Find where the given text appears and provide that cell's center as (X, Y) coordinate. 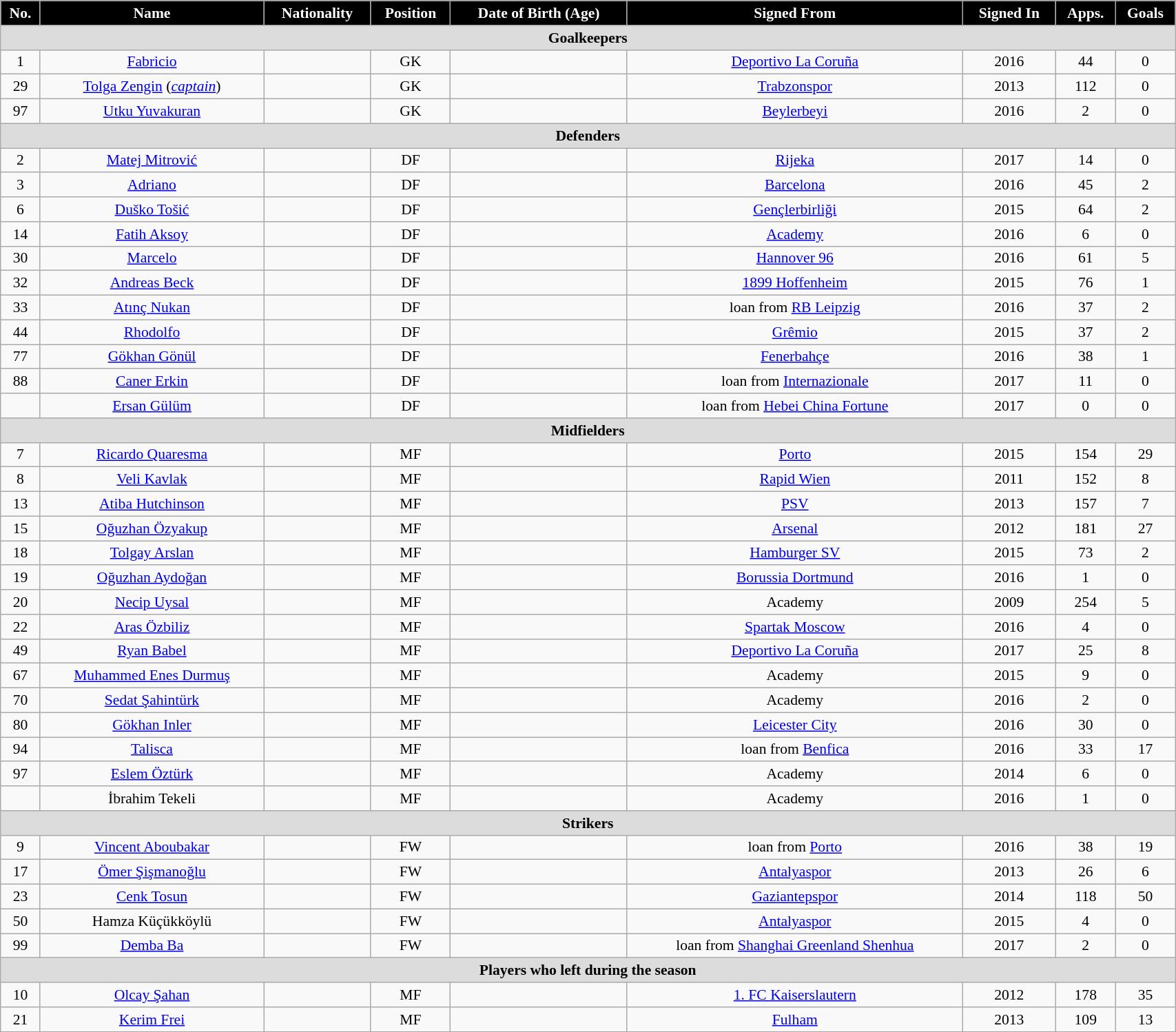
1899 Hoffenheim (795, 283)
254 (1086, 602)
Talisca (152, 750)
Arsenal (795, 528)
49 (21, 651)
Olcay Şahan (152, 995)
Oğuzhan Aydoğan (152, 578)
15 (21, 528)
İbrahim Tekeli (152, 798)
Rapid Wien (795, 479)
Matej Mitrović (152, 161)
Tolga Zengin (captain) (152, 87)
77 (21, 357)
76 (1086, 283)
Tolgay Arslan (152, 553)
67 (21, 676)
Trabzonspor (795, 87)
35 (1145, 995)
157 (1086, 504)
Sedat Şahintürk (152, 701)
loan from Porto (795, 847)
Position (411, 13)
Apps. (1086, 13)
94 (21, 750)
Spartak Moscow (795, 627)
152 (1086, 479)
Utku Yuvakuran (152, 112)
Kerim Frei (152, 1020)
3 (21, 185)
Borussia Dortmund (795, 578)
Gaziantepspor (795, 897)
181 (1086, 528)
PSV (795, 504)
118 (1086, 897)
Leicester City (795, 725)
Ersan Gülüm (152, 406)
Vincent Aboubakar (152, 847)
2011 (1009, 479)
Gençlerbirliği (795, 209)
Ricardo Quaresma (152, 455)
Signed In (1009, 13)
Atiba Hutchinson (152, 504)
Porto (795, 455)
26 (1086, 872)
Necip Uysal (152, 602)
Hannover 96 (795, 258)
Goals (1145, 13)
Atınç Nukan (152, 308)
Date of Birth (Age) (539, 13)
Barcelona (795, 185)
Andreas Beck (152, 283)
Fulham (795, 1020)
32 (21, 283)
loan from Benfica (795, 750)
Veli Kavlak (152, 479)
Signed From (795, 13)
Duško Tošić (152, 209)
27 (1145, 528)
Gökhan Gönül (152, 357)
64 (1086, 209)
Ömer Şişmanoğlu (152, 872)
80 (21, 725)
Ryan Babel (152, 651)
10 (21, 995)
Defenders (588, 136)
73 (1086, 553)
45 (1086, 185)
11 (1086, 382)
Cenk Tosun (152, 897)
112 (1086, 87)
Fabricio (152, 62)
loan from Shanghai Greenland Shenhua (795, 946)
Aras Özbiliz (152, 627)
Fenerbahçe (795, 357)
No. (21, 13)
Muhammed Enes Durmuş (152, 676)
88 (21, 382)
loan from Hebei China Fortune (795, 406)
2009 (1009, 602)
178 (1086, 995)
61 (1086, 258)
Grêmio (795, 332)
18 (21, 553)
Gökhan Inler (152, 725)
154 (1086, 455)
Caner Erkin (152, 382)
22 (21, 627)
20 (21, 602)
Goalkeepers (588, 38)
Demba Ba (152, 946)
99 (21, 946)
Fatih Aksoy (152, 234)
Name (152, 13)
23 (21, 897)
Eslem Öztürk (152, 774)
Midfielders (588, 431)
1. FC Kaiserslautern (795, 995)
loan from RB Leipzig (795, 308)
Beylerbeyi (795, 112)
Oğuzhan Özyakup (152, 528)
loan from Internazionale (795, 382)
25 (1086, 651)
Adriano (152, 185)
Rhodolfo (152, 332)
Hamburger SV (795, 553)
70 (21, 701)
21 (21, 1020)
Marcelo (152, 258)
Nationality (317, 13)
Players who left during the season (588, 971)
Rijeka (795, 161)
109 (1086, 1020)
Hamza Küçükköylü (152, 921)
Strikers (588, 823)
